Return [x, y] of the center of cell containing provided text 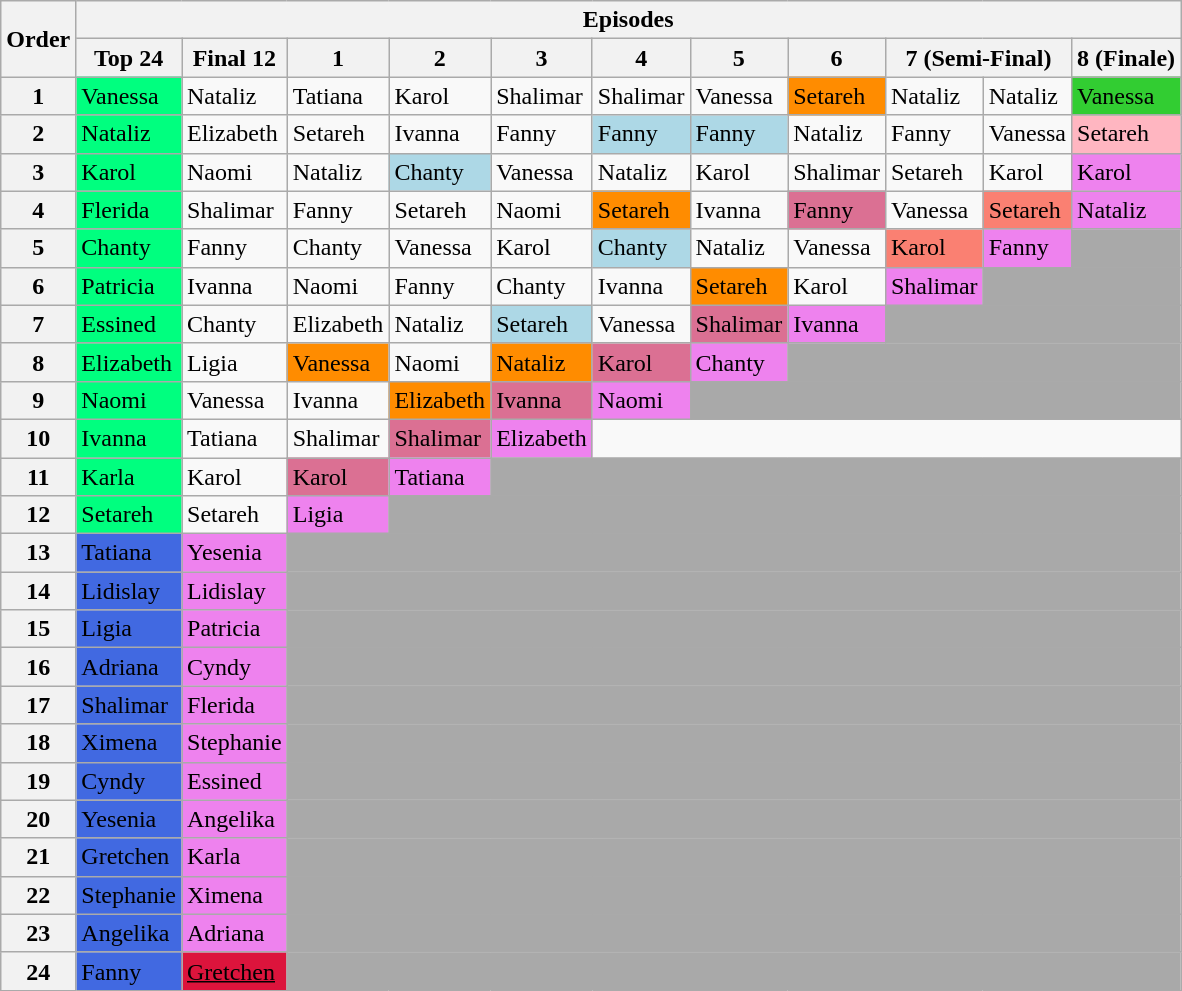
Final 12 [235, 58]
19 [38, 781]
9 [38, 400]
23 [38, 933]
10 [38, 438]
16 [38, 667]
20 [38, 819]
15 [38, 629]
8 [38, 362]
7 (Semi-Final) [978, 58]
Episodes [628, 20]
7 [38, 324]
24 [38, 971]
13 [38, 553]
22 [38, 895]
Top 24 [129, 58]
18 [38, 743]
8 (Finale) [1126, 58]
Order [38, 39]
17 [38, 705]
11 [38, 477]
14 [38, 591]
21 [38, 857]
12 [38, 515]
